For the text-containing cell, return its midpoint in [X, Y] coordinate format. 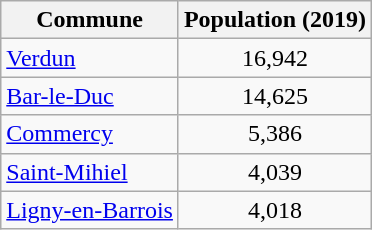
Commune [90, 20]
14,625 [274, 96]
Ligny-en-Barrois [90, 210]
Bar-le-Duc [90, 96]
16,942 [274, 58]
4,039 [274, 172]
4,018 [274, 210]
5,386 [274, 134]
Saint-Mihiel [90, 172]
Verdun [90, 58]
Population (2019) [274, 20]
Commercy [90, 134]
